Capture the cell that displays the provided text and extract its [X, Y] central coordinate. 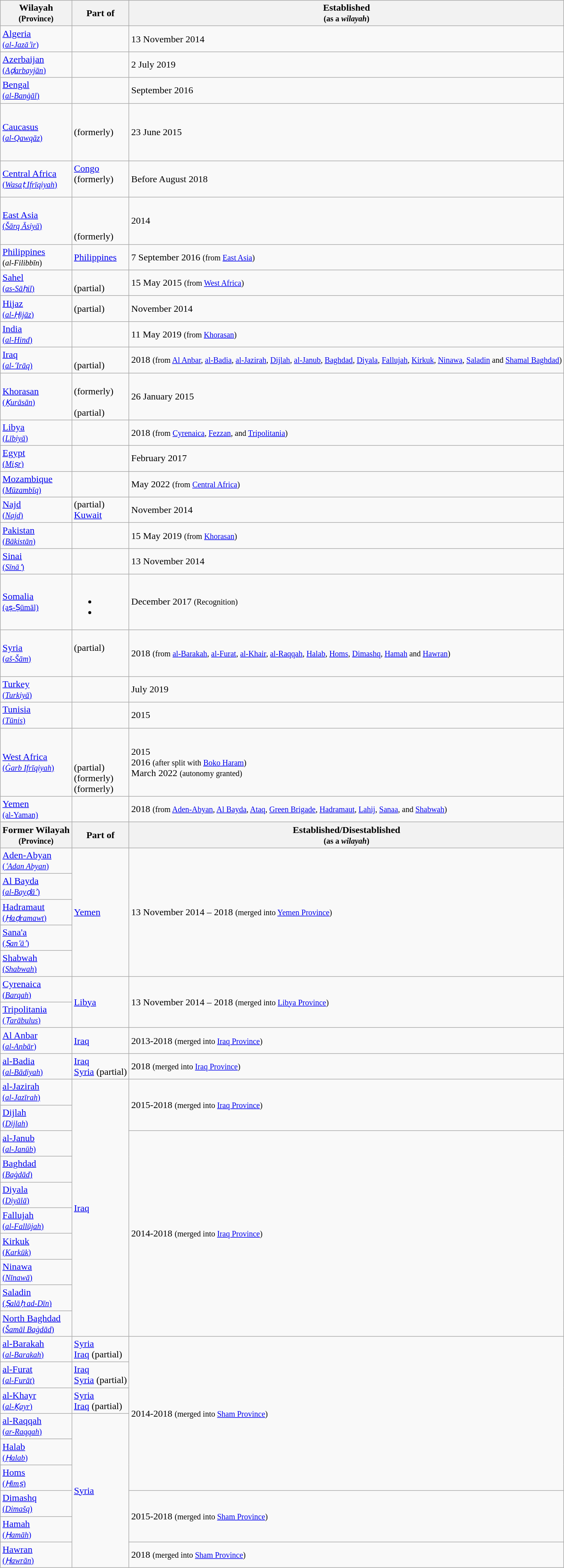
Sahel(as-Sāḥil) [36, 283]
Tripolitania(Ṭarābulus) [36, 1015]
Former Wilayah(Province) [36, 835]
Algeria(al-Jazāʾir) [36, 39]
September 2016 [347, 90]
Wilayah(Province) [36, 13]
2018 (from Aden-Abyan, Al Bayda, Ataq, Green Brigade, Hadramaut, Lahij, Sanaa, and Shabwah) [347, 809]
Syria(aš-Šām) [36, 653]
Egypt(Miṣr) [36, 458]
2018 (merged into Iraq Province) [347, 1066]
North Baghdad(Šamāl Baġdād) [36, 1323]
(partial) Kuwait [100, 510]
15 May 2019 (from Khorasan) [347, 536]
al-Raqqah(ar-Raqqah) [36, 1427]
2018 (from Cyrenaica, Fezzan, and Tripolitania) [347, 433]
al-Jazirah(al-Jazīrah) [36, 1092]
West Africa(Ġarb Ifrīqiyah) [36, 762]
Ninawa(Nīnawā) [36, 1272]
2018 (from al-Barakah, al-Furat, al-Khair, al-Raqqah, Halab, Homs, Dimashq, Hamah and Hawran) [347, 653]
Established/Disestablished(as a wilayah) [347, 835]
2015 [347, 715]
(formerly) (partial) [100, 397]
al-Badia(al-Bādiyah) [36, 1066]
Al Anbar(al-Anbār) [36, 1041]
11 May 2019 (from Khorasan) [347, 334]
Turkey(Turkiyā) [36, 689]
Shabwah(Shabwah) [36, 963]
al-Furat(al-Furāt) [36, 1375]
Tunisia(Tūnis) [36, 715]
Kirkuk(Karkūk) [36, 1246]
Congo (formerly) [100, 179]
2018 (from Al Anbar, al-Badia, al-Jazirah, Dijlah, al-Janub, Baghdad, Diyala, Fallujah, Kirkuk, Ninawa, Saladin and Shamal Baghdad) [347, 360]
Bengal(al-Banġāl) [36, 90]
13 November 2014 – 2018 (merged into Libya Province) [347, 1002]
Khorasan(Ḵurāsān) [36, 397]
15 May 2015 (from West Africa) [347, 283]
Established(as a wilayah) [347, 13]
2015-2018 (merged into Iraq Province) [347, 1105]
2013-2018 (merged into Iraq Province) [347, 1041]
Fallujah(al-Fallūjah) [36, 1220]
23 June 2015 [347, 132]
December 2017 (Recognition) [347, 602]
al-Barakah(al-Barakah) [36, 1349]
Halab(Ḥalab) [36, 1452]
2 July 2019 [347, 65]
July 2019 [347, 689]
Hawran(Ḥawrān) [36, 1555]
Hijaz(al-Ḥijāz) [36, 308]
Yemen [100, 912]
India(al-Hind) [36, 334]
Cyrenaica(Barqah) [36, 989]
Iraq(al-ʿIrāq) [36, 360]
Philippines(al-Filibbīn) [36, 257]
Aden-Abyan(ʿAdan Abyan) [36, 861]
Yemen(al-Yaman) [36, 809]
2018 (merged into Sham Province) [347, 1555]
May 2022 (from Central Africa) [347, 484]
(partial) (formerly) (formerly) [100, 762]
al-Janub(al-Janūb) [36, 1144]
2015-2018 (merged into Sham Province) [347, 1516]
Caucasus(al-Qawqāz) [36, 132]
Saladin(Ṣalāḥ ad-Dīn) [36, 1298]
East Asia(Šārq Āsiyā) [36, 220]
Libya [100, 1002]
Dijlah(Dijlah) [36, 1118]
Hadramaut(Ḥaḍramawt) [36, 912]
Hamah(Ḥamāh) [36, 1529]
Libya(Lībiyā) [36, 433]
20152016 (after split with Boko Haram)March 2022 (autonomy granted) [347, 762]
February 2017 [347, 458]
Philippines [100, 257]
Baghdad(Baġdād) [36, 1169]
Dimashq(Dimašq) [36, 1503]
7 September 2016 (from East Asia) [347, 257]
Mozambique(Mūzambīq) [36, 484]
Pakistan(Bākistān) [36, 536]
al-Khayr(al-Ḵayr) [36, 1400]
Al Bayda(al-Bayḍāʾ) [36, 886]
Homs(Ḥimṣ) [36, 1478]
2014 [347, 220]
Central Africa(Wasaṭ Ifrīqiyah) [36, 179]
Before August 2018 [347, 179]
2014-2018 (merged into Iraq Province) [347, 1233]
Sinai(Sīnāʼ) [36, 561]
Syria [100, 1491]
Najd(Najd) [36, 510]
Sana'a(Ṣanʿāʾ) [36, 938]
26 January 2015 [347, 397]
Azerbaijan(Aḏarbayjān) [36, 65]
Somalia(aṣ-Ṣūmāl) [36, 602]
13 November 2014 – 2018 (merged into Yemen Province) [347, 912]
Diyala(Diyālā) [36, 1195]
2014-2018 (merged into Sham Province) [347, 1413]
